Pinpoint the cell where the given text exists, returning its (x, y) midpoint coordinate. 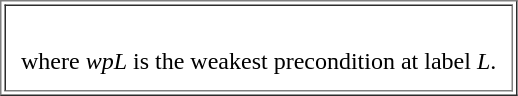
where wpL is the weakest precondition at label L. (258, 48)
